Detect which cell encompasses the target text, then output its (x, y) center coordinate. 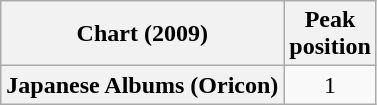
1 (330, 85)
Japanese Albums (Oricon) (142, 85)
Peakposition (330, 34)
Chart (2009) (142, 34)
